From the cell containing the given text, extract its center point as (X, Y) coordinate. 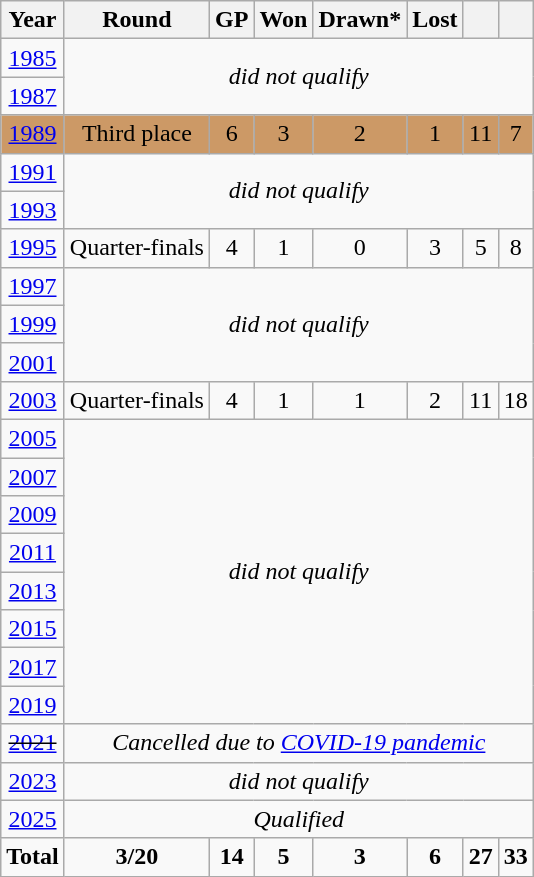
GP (231, 20)
2001 (33, 362)
1993 (33, 210)
2021 (33, 743)
2013 (33, 591)
Total (33, 857)
Qualified (298, 819)
Third place (136, 134)
2017 (33, 667)
18 (516, 400)
1991 (33, 172)
Won (284, 20)
2025 (33, 819)
1997 (33, 286)
8 (516, 248)
1987 (33, 96)
1999 (33, 324)
0 (360, 248)
2009 (33, 515)
Lost (435, 20)
14 (231, 857)
1985 (33, 58)
2005 (33, 438)
33 (516, 857)
2015 (33, 629)
2023 (33, 781)
2011 (33, 553)
Round (136, 20)
2019 (33, 705)
Cancelled due to COVID-19 pandemic (298, 743)
Drawn* (360, 20)
7 (516, 134)
2007 (33, 477)
2003 (33, 400)
27 (480, 857)
Year (33, 20)
1989 (33, 134)
3/20 (136, 857)
1995 (33, 248)
